Search for the cell housing the specified text and yield its (x, y) center coordinate. 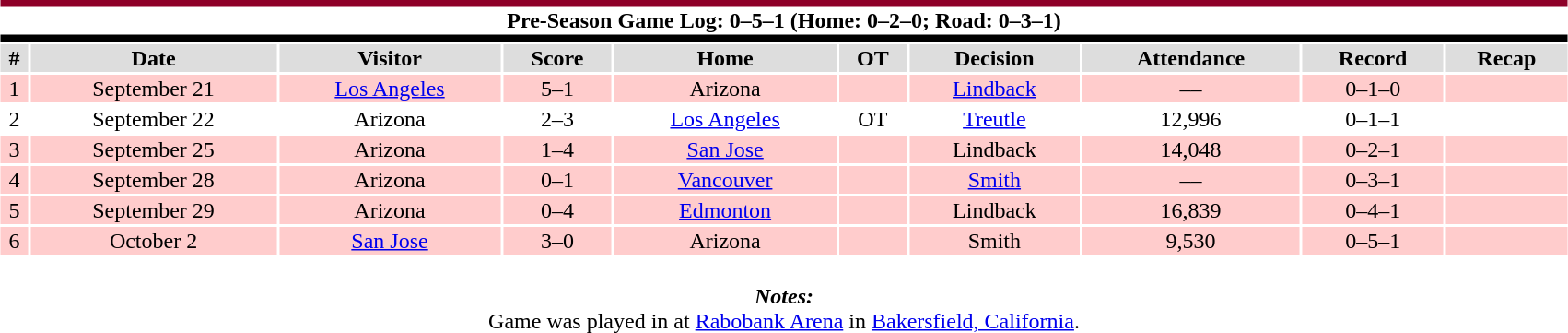
# (15, 58)
Score (557, 58)
Attendance (1190, 58)
Edmonton (725, 210)
0–1 (557, 180)
Recap (1506, 58)
October 2 (153, 241)
0–3–1 (1373, 180)
4 (15, 180)
5–1 (557, 89)
0–4 (557, 210)
16,839 (1190, 210)
0–1–0 (1373, 89)
Pre-Season Game Log: 0–5–1 (Home: 0–2–0; Road: 0–3–1) (784, 20)
0–2–1 (1373, 149)
2–3 (557, 119)
September 25 (153, 149)
14,048 (1190, 149)
September 29 (153, 210)
6 (15, 241)
Date (153, 58)
0–1–1 (1373, 119)
September 21 (153, 89)
September 28 (153, 180)
3 (15, 149)
3–0 (557, 241)
9,530 (1190, 241)
September 22 (153, 119)
Visitor (390, 58)
0–4–1 (1373, 210)
Vancouver (725, 180)
0–5–1 (1373, 241)
1–4 (557, 149)
Home (725, 58)
1 (15, 89)
12,996 (1190, 119)
Treutle (994, 119)
2 (15, 119)
Decision (994, 58)
Record (1373, 58)
5 (15, 210)
